Pinpoint the cell where the given text exists, returning its [X, Y] midpoint coordinate. 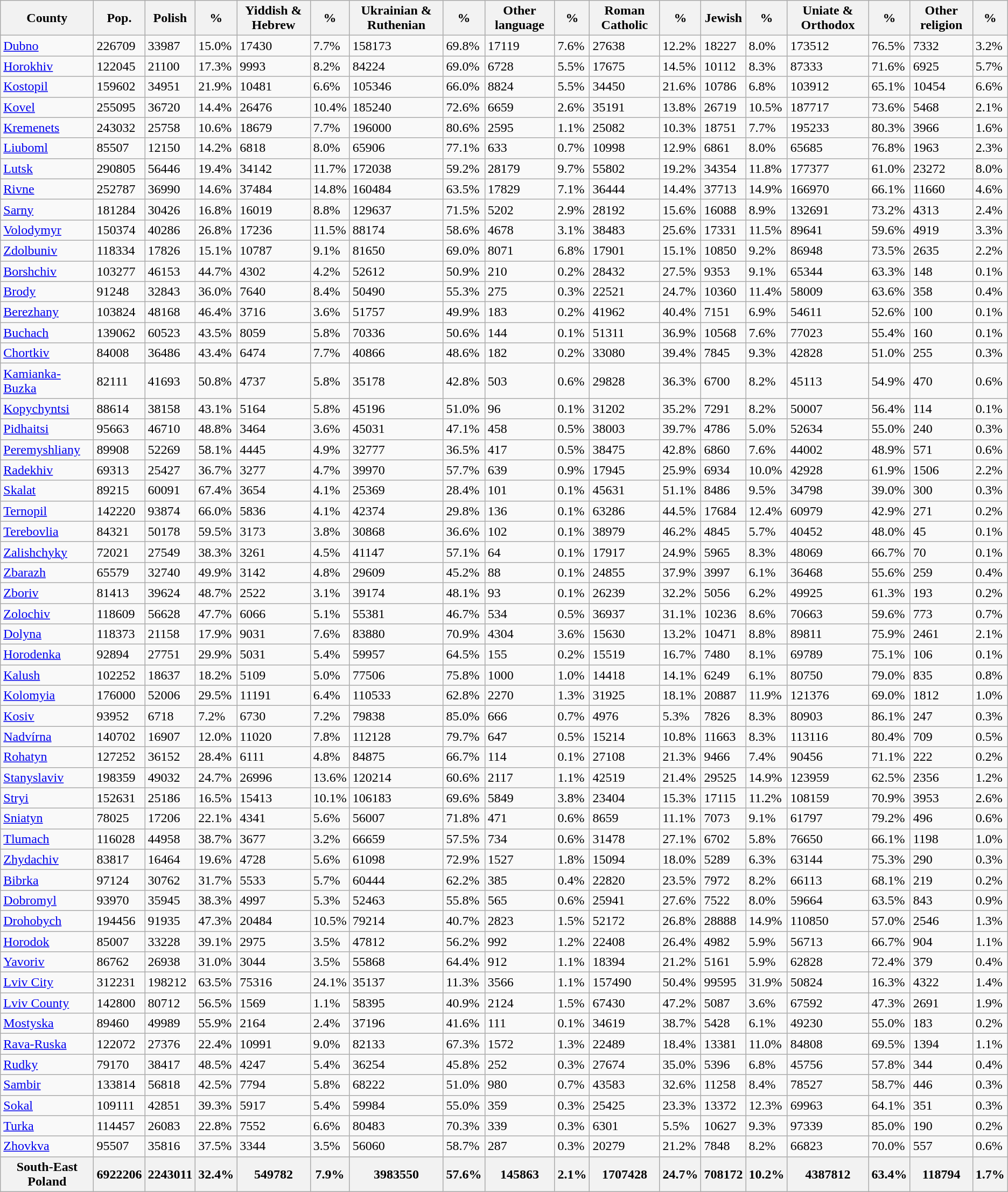
31478 [625, 839]
6730 [274, 716]
Radekhiv [47, 470]
43583 [625, 1085]
36937 [625, 613]
13.6% [330, 777]
28432 [625, 271]
271 [941, 511]
10991 [274, 1044]
Yiddish & Hebrew [274, 18]
534 [520, 613]
Stanyslaviv [47, 777]
8071 [520, 250]
142220 [120, 511]
46153 [170, 271]
29.9% [216, 655]
6922206 [120, 1174]
10568 [724, 333]
177377 [828, 169]
198212 [170, 983]
633 [520, 148]
2595 [520, 128]
8486 [724, 490]
5056 [724, 593]
20279 [625, 1146]
16464 [170, 859]
Zolochiv [47, 613]
32740 [170, 572]
10.1% [330, 798]
17119 [520, 46]
95663 [120, 429]
22408 [625, 942]
12150 [170, 148]
61.0% [890, 169]
58.1% [216, 450]
51311 [625, 333]
65344 [828, 271]
52634 [828, 429]
69.8% [464, 46]
16.5% [216, 798]
11.9% [767, 696]
91248 [120, 292]
4302 [274, 271]
70336 [396, 333]
36.7% [216, 470]
48.0% [890, 531]
27.1% [681, 839]
2635 [941, 250]
14.5% [681, 66]
8.9% [767, 209]
5533 [274, 880]
50.9% [464, 271]
5917 [274, 1105]
59664 [828, 900]
97124 [120, 880]
Sarny [47, 209]
93874 [170, 511]
65579 [120, 572]
26719 [724, 107]
1.9% [990, 1003]
84008 [120, 353]
56818 [170, 1085]
2.9% [572, 209]
Other language [520, 18]
25758 [170, 128]
30868 [396, 531]
Kosiv [47, 716]
10.2% [767, 1174]
82111 [120, 381]
South-East Poland [47, 1174]
709 [941, 737]
34798 [828, 490]
Rivne [47, 189]
27638 [625, 46]
15413 [274, 798]
36.0% [216, 292]
47.7% [216, 613]
43.5% [216, 333]
78025 [120, 818]
46.4% [216, 312]
16907 [170, 737]
48.8% [216, 429]
61.3% [890, 593]
103277 [120, 271]
773 [941, 613]
312231 [120, 983]
24.9% [681, 552]
21158 [170, 634]
4387812 [828, 1174]
36720 [170, 107]
47.1% [464, 429]
2164 [274, 1023]
1963 [941, 148]
15.6% [681, 209]
57.8% [890, 1064]
11663 [724, 737]
48.1% [464, 593]
118334 [120, 250]
32.6% [681, 1085]
122045 [120, 66]
67592 [828, 1003]
31.7% [216, 880]
6818 [274, 148]
Stryi [47, 798]
42374 [396, 511]
72.6% [464, 107]
Tlumach [47, 839]
287 [520, 1146]
160 [941, 333]
9031 [274, 634]
48.5% [216, 1064]
56007 [396, 818]
93952 [120, 716]
6860 [724, 450]
7.9% [330, 1174]
38158 [170, 409]
639 [520, 470]
89460 [120, 1023]
79170 [120, 1064]
10627 [724, 1126]
37484 [274, 189]
121376 [828, 696]
42519 [625, 777]
29828 [625, 381]
1198 [941, 839]
Liuboml [47, 148]
11258 [724, 1085]
4728 [274, 859]
136 [520, 511]
79838 [396, 716]
7291 [724, 409]
6702 [724, 839]
38003 [625, 429]
Turka [47, 1126]
1.6% [990, 128]
6474 [274, 353]
25186 [170, 798]
2124 [520, 1003]
49032 [170, 777]
Zhydachiv [47, 859]
4845 [724, 531]
255095 [120, 107]
5428 [724, 1023]
44.5% [681, 511]
6111 [274, 757]
133814 [120, 1085]
22489 [625, 1044]
63286 [625, 511]
29.5% [216, 696]
36152 [170, 757]
26996 [274, 777]
7826 [724, 716]
41147 [396, 552]
25.6% [681, 230]
8659 [625, 818]
3953 [941, 798]
45.2% [464, 572]
64.4% [464, 962]
5849 [520, 798]
13.2% [681, 634]
172038 [396, 169]
3.3% [990, 230]
28179 [520, 169]
11.2% [767, 798]
Terebovlia [47, 531]
25425 [625, 1105]
84224 [396, 66]
176000 [120, 696]
55.9% [216, 1023]
17675 [625, 66]
7845 [724, 353]
Yavoriv [47, 962]
14.1% [681, 675]
155 [520, 655]
4322 [941, 983]
17901 [625, 250]
152631 [120, 798]
27376 [170, 1044]
13381 [724, 1044]
34142 [274, 169]
Zalishchyky [47, 552]
12.4% [767, 511]
37.9% [681, 572]
17.3% [216, 66]
75316 [274, 983]
15214 [625, 737]
Horokhiv [47, 66]
6.9% [767, 312]
10998 [625, 148]
86.1% [890, 716]
114457 [120, 1126]
11.1% [681, 818]
58395 [396, 1003]
12.3% [767, 1105]
Rohatyn [47, 757]
Kolomyia [47, 696]
10787 [274, 250]
12.9% [681, 148]
55.8% [464, 900]
39.1% [216, 942]
27.5% [681, 271]
26083 [170, 1126]
2243011 [170, 1174]
2522 [274, 593]
70 [941, 552]
2691 [941, 1003]
Horodok [47, 942]
15094 [625, 859]
106 [941, 655]
80.4% [890, 737]
37.5% [216, 1146]
139062 [120, 333]
Sambir [47, 1085]
4737 [274, 381]
24855 [625, 572]
9353 [724, 271]
37713 [724, 189]
5396 [724, 1064]
78527 [828, 1085]
1812 [941, 696]
70.0% [890, 1146]
565 [520, 900]
Nadvírna [47, 737]
50490 [396, 292]
63.4% [890, 1174]
27108 [625, 757]
76650 [828, 839]
470 [941, 381]
17430 [274, 46]
Drohobych [47, 921]
38417 [170, 1064]
992 [520, 942]
300 [941, 490]
3677 [274, 839]
4445 [274, 450]
2.3% [990, 148]
36.3% [681, 381]
187717 [828, 107]
Skalat [47, 490]
194456 [120, 921]
34951 [170, 87]
17.9% [216, 634]
17684 [724, 511]
90456 [828, 757]
40.4% [681, 312]
166970 [828, 189]
73.5% [890, 250]
3654 [274, 490]
46.2% [681, 531]
Polish [170, 18]
59957 [396, 655]
99595 [724, 983]
45756 [828, 1064]
79.7% [464, 737]
80.6% [464, 128]
63.3% [890, 271]
159602 [120, 87]
101 [520, 490]
4786 [724, 429]
45031 [396, 429]
113116 [828, 737]
358 [941, 292]
21.6% [681, 87]
25369 [396, 490]
5289 [724, 859]
100 [941, 312]
62828 [828, 962]
2546 [941, 921]
37196 [396, 1023]
7552 [274, 1126]
496 [941, 818]
18227 [724, 46]
Bibrka [47, 880]
35137 [396, 983]
22521 [625, 292]
10.6% [216, 128]
112128 [396, 737]
64.1% [890, 1105]
43.4% [216, 353]
3277 [274, 470]
28192 [625, 209]
66823 [828, 1146]
35816 [170, 1146]
88174 [396, 230]
10471 [724, 634]
60091 [170, 490]
55381 [396, 613]
111 [520, 1023]
359 [520, 1105]
15519 [625, 655]
Lutsk [47, 169]
6.2% [767, 593]
471 [520, 818]
48.6% [464, 353]
157490 [625, 983]
70663 [828, 613]
25427 [170, 470]
10481 [274, 87]
89641 [828, 230]
379 [941, 962]
5.1% [330, 613]
1000 [520, 675]
571 [941, 450]
1572 [520, 1044]
79.0% [890, 675]
26.4% [681, 942]
59.5% [216, 531]
49989 [170, 1023]
Lviv County [47, 1003]
4341 [274, 818]
54.9% [890, 381]
Peremyshliany [47, 450]
36486 [170, 353]
1394 [941, 1044]
105346 [396, 87]
18679 [274, 128]
52.6% [890, 312]
68.1% [890, 880]
56.5% [216, 1003]
61797 [828, 818]
148 [941, 271]
10.3% [681, 128]
Rudky [47, 1064]
80.3% [890, 128]
51757 [396, 312]
34450 [625, 87]
1506 [941, 470]
36468 [828, 572]
59984 [396, 1105]
56.4% [890, 409]
19.6% [216, 859]
835 [941, 675]
64 [520, 552]
8059 [274, 333]
1.8% [572, 859]
219 [941, 880]
21.3% [681, 757]
4997 [274, 900]
3344 [274, 1146]
48069 [828, 552]
5965 [724, 552]
62.5% [890, 777]
39.0% [890, 490]
63.6% [890, 292]
158173 [396, 46]
50824 [828, 983]
23404 [625, 798]
458 [520, 429]
6659 [520, 107]
77023 [828, 333]
76.5% [890, 46]
6700 [724, 381]
5468 [941, 107]
6301 [625, 1126]
Volodymyr [47, 230]
69.5% [890, 1044]
0.8% [990, 675]
226709 [120, 46]
198359 [120, 777]
103912 [828, 87]
42.5% [216, 1085]
Ternopil [47, 511]
41962 [625, 312]
10236 [724, 613]
31202 [625, 409]
21.9% [216, 87]
351 [941, 1105]
150374 [120, 230]
17236 [274, 230]
4976 [625, 716]
32.4% [216, 1174]
3464 [274, 429]
72.9% [464, 859]
3566 [520, 983]
30762 [170, 880]
16.8% [216, 209]
247 [941, 716]
190 [941, 1126]
4919 [941, 230]
290 [941, 859]
7640 [274, 292]
Roman Catholic [625, 18]
84321 [120, 531]
7480 [724, 655]
10112 [724, 66]
22820 [625, 880]
9.2% [767, 250]
5164 [274, 409]
59.2% [464, 169]
7794 [274, 1085]
647 [520, 737]
62.2% [464, 880]
86948 [828, 250]
12.2% [681, 46]
17826 [170, 250]
7151 [724, 312]
122072 [120, 1044]
23.5% [681, 880]
417 [520, 450]
7848 [724, 1146]
27674 [625, 1064]
17206 [170, 818]
36444 [625, 189]
54611 [828, 312]
13372 [724, 1105]
4.5% [330, 552]
11.3% [464, 983]
4.7% [330, 470]
6066 [274, 613]
Chortkiv [47, 353]
6718 [170, 716]
29609 [396, 572]
56446 [170, 169]
2823 [520, 921]
49230 [828, 1023]
446 [941, 1085]
38475 [625, 450]
36254 [396, 1064]
27549 [170, 552]
70.3% [464, 1126]
196000 [396, 128]
66659 [396, 839]
5109 [274, 675]
52006 [170, 696]
255 [941, 353]
17945 [625, 470]
42828 [828, 353]
118373 [120, 634]
11.4% [767, 292]
Mostyska [47, 1023]
48168 [170, 312]
144 [520, 333]
75.3% [890, 859]
5202 [520, 209]
127252 [120, 757]
71.5% [464, 209]
4.9% [330, 450]
708172 [724, 1174]
2356 [941, 777]
9993 [274, 66]
182 [520, 353]
52269 [170, 450]
87333 [828, 66]
2461 [941, 634]
22.4% [216, 1044]
60523 [170, 333]
20887 [724, 696]
4678 [520, 230]
10454 [941, 87]
35.2% [681, 409]
1707428 [625, 1174]
25082 [625, 128]
6861 [724, 148]
89811 [828, 634]
118609 [120, 613]
27.6% [681, 900]
47.2% [681, 1003]
11191 [274, 696]
16.7% [681, 655]
7.1% [572, 189]
28888 [724, 921]
58.6% [464, 230]
39970 [396, 470]
11.8% [767, 169]
41.6% [464, 1023]
15.3% [681, 798]
69.6% [464, 798]
4313 [941, 209]
55868 [396, 962]
40.9% [464, 1003]
55.6% [890, 572]
Kremenets [47, 128]
Berezhany [47, 312]
140702 [120, 737]
45631 [625, 490]
Sniatyn [47, 818]
55802 [625, 169]
45 [941, 531]
40452 [828, 531]
40866 [396, 353]
160484 [396, 189]
50178 [170, 531]
81650 [396, 250]
89908 [120, 450]
116028 [120, 839]
71.1% [890, 757]
14.8% [330, 189]
Zdolbuniv [47, 250]
3044 [274, 962]
39.4% [681, 353]
9.7% [572, 169]
32.2% [681, 593]
26239 [625, 593]
93970 [120, 900]
72021 [120, 552]
21.4% [681, 777]
51.1% [681, 490]
1527 [520, 859]
31.9% [767, 983]
85507 [120, 148]
Pidhaitsi [47, 429]
80483 [396, 1126]
91935 [170, 921]
18.2% [216, 675]
31.0% [216, 962]
County [47, 18]
48.7% [216, 593]
2975 [274, 942]
65.1% [890, 87]
6728 [520, 66]
6934 [724, 470]
41693 [170, 381]
17829 [520, 189]
3997 [724, 572]
38979 [625, 531]
92894 [120, 655]
31.1% [681, 613]
73.2% [890, 209]
240 [941, 429]
52612 [396, 271]
Rava-Ruska [47, 1044]
5161 [724, 962]
60.6% [464, 777]
19.4% [216, 169]
Kamianka-Buzka [47, 381]
22.1% [216, 818]
843 [941, 900]
36.9% [681, 333]
7332 [941, 46]
40.7% [464, 921]
Zhovkva [47, 1146]
103824 [120, 312]
45196 [396, 409]
Dubno [47, 46]
93 [520, 593]
73.6% [890, 107]
86762 [120, 962]
50.6% [464, 333]
1.7% [990, 1174]
5031 [274, 655]
16.3% [890, 983]
3716 [274, 312]
71.8% [464, 818]
26476 [274, 107]
71.6% [890, 66]
22.8% [216, 1126]
344 [941, 1064]
72.4% [890, 962]
46710 [170, 429]
32843 [170, 292]
35178 [396, 381]
97339 [828, 1126]
980 [520, 1085]
252787 [120, 189]
44002 [828, 450]
18751 [724, 128]
57.5% [464, 839]
10.4% [330, 107]
385 [520, 880]
57.0% [890, 921]
106183 [396, 798]
7073 [724, 818]
11660 [941, 189]
Horodenka [47, 655]
Ukrainian & Ruthenian [396, 18]
69789 [828, 655]
46.7% [464, 613]
81413 [120, 593]
6.3% [767, 859]
35945 [170, 900]
Dolyna [47, 634]
56628 [170, 613]
118794 [941, 1174]
95507 [120, 1146]
102252 [120, 675]
64.5% [464, 655]
904 [941, 942]
25941 [625, 900]
8.1% [767, 655]
33080 [625, 353]
34354 [724, 169]
45.8% [464, 1064]
79.2% [890, 818]
9.5% [767, 490]
83817 [120, 859]
18394 [625, 962]
36.5% [464, 450]
32777 [396, 450]
4247 [274, 1064]
Kalush [47, 675]
50.4% [681, 983]
33228 [170, 942]
68222 [396, 1085]
Jewish [724, 18]
23272 [941, 169]
6925 [941, 66]
13.8% [681, 107]
195233 [828, 128]
30426 [170, 209]
57.6% [464, 1174]
29525 [724, 777]
18.0% [681, 859]
19.2% [681, 169]
67.4% [216, 490]
129637 [396, 209]
55.4% [890, 333]
12.0% [216, 737]
11.0% [767, 1044]
96 [520, 409]
52463 [396, 900]
84875 [396, 757]
243032 [120, 128]
110850 [828, 921]
193 [941, 593]
47812 [396, 942]
39.7% [681, 429]
275 [520, 292]
65906 [396, 148]
8824 [520, 87]
3173 [274, 531]
Uniate & Orthodox [828, 18]
142800 [120, 1003]
85007 [120, 942]
14.6% [216, 189]
5836 [274, 511]
23.3% [681, 1105]
25.9% [681, 470]
4.6% [990, 189]
79214 [396, 921]
52172 [625, 921]
Other religion [941, 18]
10.0% [767, 470]
75.8% [464, 675]
10786 [724, 87]
27751 [170, 655]
Pop. [120, 18]
108159 [828, 798]
173512 [828, 46]
42.9% [890, 511]
50.8% [216, 381]
2117 [520, 777]
109111 [120, 1105]
38483 [625, 230]
39624 [170, 593]
252 [520, 1064]
1569 [274, 1003]
75.9% [890, 634]
33987 [170, 46]
549782 [274, 1174]
24.1% [330, 983]
1.4% [990, 983]
14.2% [216, 148]
15.0% [216, 46]
80712 [170, 1003]
Lviv City [47, 983]
66113 [828, 880]
Sokal [47, 1105]
145863 [520, 1174]
29.8% [464, 511]
259 [941, 572]
102 [520, 531]
67.3% [464, 1044]
7522 [724, 900]
10.8% [681, 737]
Dobromyl [47, 900]
20484 [274, 921]
210 [520, 271]
3966 [941, 128]
44.7% [216, 271]
61098 [396, 859]
4982 [724, 942]
11.7% [330, 169]
4.2% [330, 271]
Kopychyntsi [47, 409]
56060 [396, 1146]
18637 [170, 675]
3983550 [396, 1174]
912 [520, 962]
60979 [828, 511]
Zboriv [47, 593]
82133 [396, 1044]
14418 [625, 675]
44958 [170, 839]
58009 [828, 292]
48.9% [890, 450]
57.1% [464, 552]
17917 [625, 552]
9.0% [330, 1044]
6.4% [330, 696]
16019 [274, 209]
339 [520, 1126]
80903 [828, 716]
62.8% [464, 696]
26938 [170, 962]
67430 [625, 1003]
10850 [724, 250]
61.9% [890, 470]
76.8% [890, 148]
80750 [828, 675]
83880 [396, 634]
123959 [828, 777]
16088 [724, 209]
40286 [170, 230]
4304 [520, 634]
132691 [828, 209]
5087 [724, 1003]
11020 [274, 737]
2270 [520, 696]
Kovel [47, 107]
7972 [724, 880]
39174 [396, 593]
77506 [396, 675]
69963 [828, 1105]
50007 [828, 409]
Borshchiv [47, 271]
290805 [120, 169]
666 [520, 716]
7.8% [330, 737]
Kostopil [47, 87]
8.6% [767, 613]
56.2% [464, 942]
56713 [828, 942]
89215 [120, 490]
34619 [625, 1023]
65685 [828, 148]
185240 [396, 107]
3142 [274, 572]
15630 [625, 634]
36.6% [464, 531]
Zbarazh [47, 572]
49925 [828, 593]
60444 [396, 880]
21100 [170, 66]
39.3% [216, 1105]
18.1% [681, 696]
75.1% [890, 655]
45113 [828, 381]
Buchach [47, 333]
9466 [724, 757]
10360 [724, 292]
18.4% [681, 1044]
120214 [396, 777]
17115 [724, 798]
734 [520, 839]
110533 [396, 696]
3261 [274, 552]
88614 [120, 409]
557 [941, 1146]
31925 [625, 696]
57.7% [464, 470]
222 [941, 757]
43.1% [216, 409]
Brody [47, 292]
36990 [170, 189]
181284 [120, 209]
42928 [828, 470]
84808 [828, 1044]
77.1% [464, 148]
42851 [170, 1105]
88 [520, 572]
55.3% [464, 292]
7.4% [767, 757]
35191 [625, 107]
69313 [120, 470]
63144 [828, 859]
17331 [724, 230]
503 [520, 381]
6249 [724, 675]
35.0% [681, 1064]
